Find where the given text appears and provide that cell's center as (X, Y) coordinate. 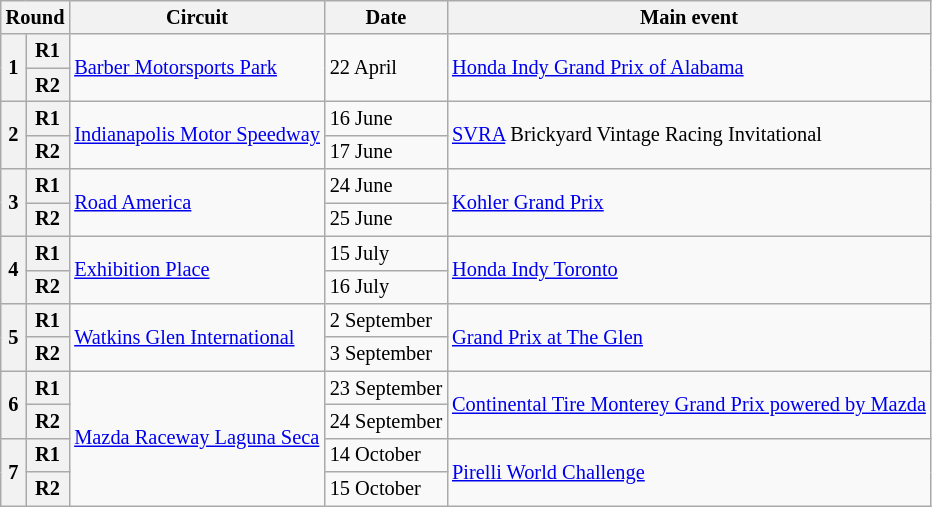
Indianapolis Motor Speedway (196, 134)
Honda Indy Toronto (689, 270)
SVRA Brickyard Vintage Racing Invitational (689, 134)
Date (386, 17)
Circuit (196, 17)
Kohler Grand Prix (689, 202)
2 (14, 134)
3 September (386, 354)
Barber Motorsports Park (196, 68)
Main event (689, 17)
Honda Indy Grand Prix of Alabama (689, 68)
6 (14, 404)
Exhibition Place (196, 270)
Pirelli World Challenge (689, 472)
7 (14, 472)
23 September (386, 388)
Round (36, 17)
4 (14, 270)
Watkins Glen International (196, 336)
22 April (386, 68)
1 (14, 68)
Grand Prix at The Glen (689, 336)
15 July (386, 253)
14 October (386, 455)
2 September (386, 320)
25 June (386, 219)
Mazda Raceway Laguna Seca (196, 438)
Road America (196, 202)
16 June (386, 118)
16 July (386, 287)
24 September (386, 421)
17 June (386, 152)
24 June (386, 186)
Continental Tire Monterey Grand Prix powered by Mazda (689, 404)
5 (14, 336)
15 October (386, 489)
3 (14, 202)
